Determine the (X, Y) coordinate at the center of the cell enclosing the given text.  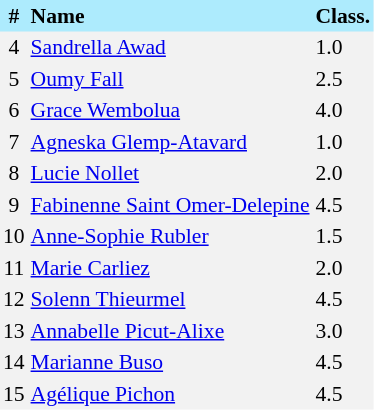
Fabinenne Saint Omer-Delepine (170, 205)
Marie Carliez (170, 268)
2.5 (342, 79)
3.0 (342, 331)
9 (14, 205)
Solenn Thieurmel (170, 300)
4 (14, 48)
Class. (342, 16)
Grace Wembolua (170, 110)
Marianne Buso (170, 362)
11 (14, 268)
# (14, 16)
Agneska Glemp-Atavard (170, 142)
5 (14, 79)
6 (14, 110)
15 (14, 394)
Lucie Nollet (170, 174)
Name (170, 16)
14 (14, 362)
1.5 (342, 236)
Anne-Sophie Rubler (170, 236)
10 (14, 236)
Annabelle Picut-Alixe (170, 331)
13 (14, 331)
Oumy Fall (170, 79)
8 (14, 174)
Sandrella Awad (170, 48)
12 (14, 300)
4.0 (342, 110)
Agélique Pichon (170, 394)
7 (14, 142)
